For the text-containing cell, return its midpoint in [X, Y] coordinate format. 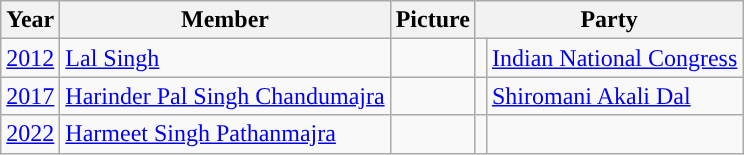
Harinder Pal Singh Chandumajra [225, 96]
Harmeet Singh Pathanmajra [225, 134]
Member [225, 20]
Lal Singh [225, 58]
2022 [30, 134]
Year [30, 20]
Shiromani Akali Dal [614, 96]
2012 [30, 58]
Party [608, 20]
Indian National Congress [614, 58]
2017 [30, 96]
Picture [432, 20]
